Extract the [X, Y] coordinate from the center of the cell holding the provided text.  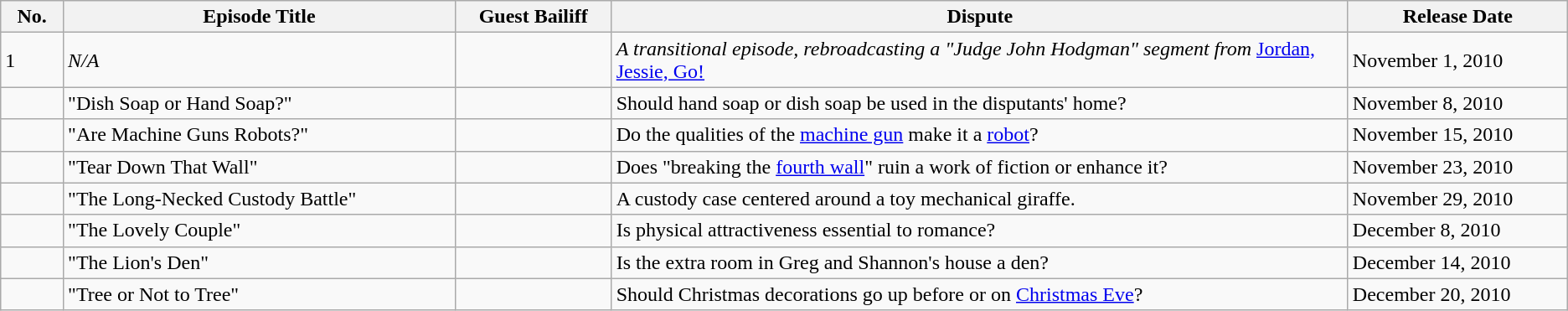
"The Lovely Couple" [260, 231]
Should hand soap or dish soap be used in the disputants' home? [980, 103]
Is the extra room in Greg and Shannon's house a den? [980, 262]
"Tear Down That Wall" [260, 167]
November 15, 2010 [1457, 135]
No. [32, 17]
A transitional episode, rebroadcasting a "Judge John Hodgman" segment from Jordan, Jessie, Go! [980, 60]
"Dish Soap or Hand Soap?" [260, 103]
December 14, 2010 [1457, 262]
November 8, 2010 [1457, 103]
Does "breaking the fourth wall" ruin a work of fiction or enhance it? [980, 167]
"Are Machine Guns Robots?" [260, 135]
1 [32, 60]
December 8, 2010 [1457, 231]
November 29, 2010 [1457, 199]
Is physical attractiveness essential to romance? [980, 231]
November 1, 2010 [1457, 60]
Dispute [980, 17]
December 20, 2010 [1457, 294]
November 23, 2010 [1457, 167]
N/A [260, 60]
Episode Title [260, 17]
"The Long-Necked Custody Battle" [260, 199]
Guest Bailiff [533, 17]
Should Christmas decorations go up before or on Christmas Eve? [980, 294]
"The Lion's Den" [260, 262]
Do the qualities of the machine gun make it a robot? [980, 135]
"Tree or Not to Tree" [260, 294]
A custody case centered around a toy mechanical giraffe. [980, 199]
Release Date [1457, 17]
